Pinpoint the cell where the given text exists, returning its [x, y] midpoint coordinate. 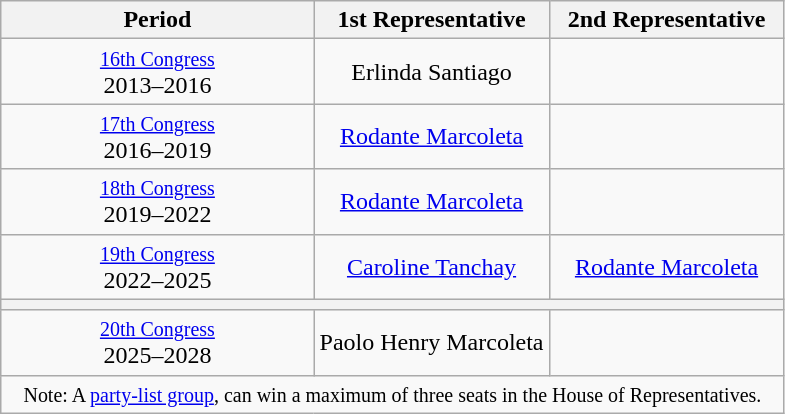
1st Representative [432, 20]
19th Congress2022–2025 [158, 266]
Caroline Tanchay [432, 266]
Paolo Henry Marcoleta [432, 342]
16th Congress2013–2016 [158, 72]
Erlinda Santiago [432, 72]
Period [158, 20]
17th Congress2016–2019 [158, 136]
2nd Representative [666, 20]
18th Congress2019–2022 [158, 202]
Note: A party-list group, can win a maximum of three seats in the House of Representatives. [392, 394]
20th Congress2025–2028 [158, 342]
